Search for the cell housing the specified text and yield its (X, Y) center coordinate. 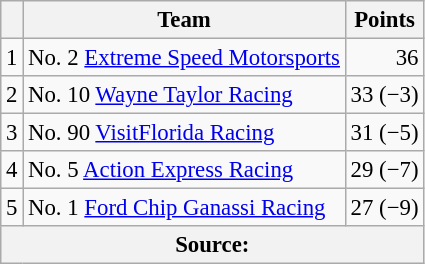
No. 10 Wayne Taylor Racing (184, 95)
1 (12, 58)
No. 5 Action Express Racing (184, 170)
No. 1 Ford Chip Ganassi Racing (184, 208)
Source: (212, 245)
3 (12, 133)
5 (12, 208)
No. 90 VisitFlorida Racing (184, 133)
Team (184, 20)
31 (−5) (384, 133)
4 (12, 170)
2 (12, 95)
No. 2 Extreme Speed Motorsports (184, 58)
36 (384, 58)
29 (−7) (384, 170)
Points (384, 20)
27 (−9) (384, 208)
33 (−3) (384, 95)
